Return the [x, y] coordinate for the center point of the cell that contains the specified text.  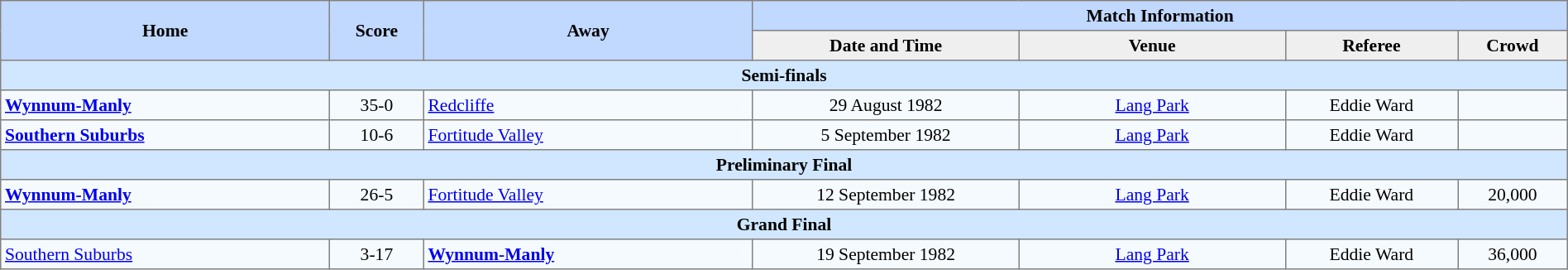
5 September 1982 [886, 135]
10-6 [377, 135]
3-17 [377, 254]
Crowd [1513, 46]
Match Information [1159, 16]
19 September 1982 [886, 254]
Grand Final [784, 224]
35-0 [377, 105]
Home [165, 31]
Preliminary Final [784, 165]
Score [377, 31]
26-5 [377, 195]
Venue [1152, 46]
Away [588, 31]
29 August 1982 [886, 105]
20,000 [1513, 195]
Date and Time [886, 46]
Semi-finals [784, 75]
12 September 1982 [886, 195]
Redcliffe [588, 105]
Referee [1371, 46]
36,000 [1513, 254]
